Capture the cell that displays the provided text and extract its (X, Y) central coordinate. 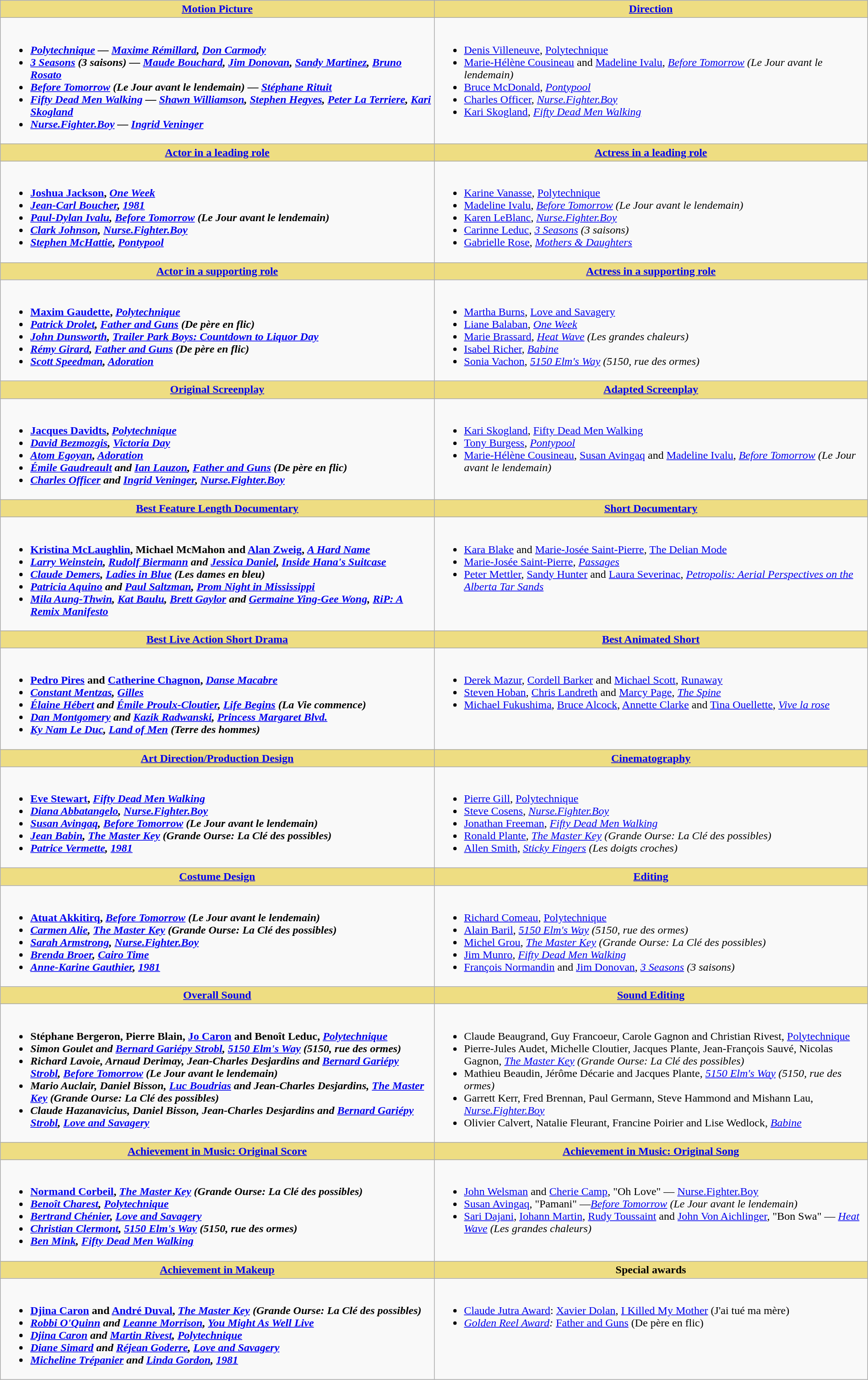
Editing (651, 877)
Achievement in Makeup (217, 1270)
Art Direction/Production Design (217, 758)
Sound Editing (651, 995)
Achievement in Music: Original Song (651, 1151)
Overall Sound (217, 995)
Short Documentary (651, 508)
Special awards (651, 1270)
Original Screenplay (217, 390)
Actor in a leading role (217, 152)
Cinematography (651, 758)
Best Animated Short (651, 639)
Actor in a supporting role (217, 271)
Actress in a leading role (651, 152)
Achievement in Music: Original Score (217, 1151)
Claude Jutra Award: Xavier Dolan, I Killed My Mother (J'ai tué ma mère)Golden Reel Award: Father and Guns (De père en flic) (651, 1329)
Best Live Action Short Drama (217, 639)
Actress in a supporting role (651, 271)
Direction (651, 9)
Adapted Screenplay (651, 390)
Costume Design (217, 877)
Best Feature Length Documentary (217, 508)
Motion Picture (217, 9)
